Return (X, Y) of the center of cell containing provided text 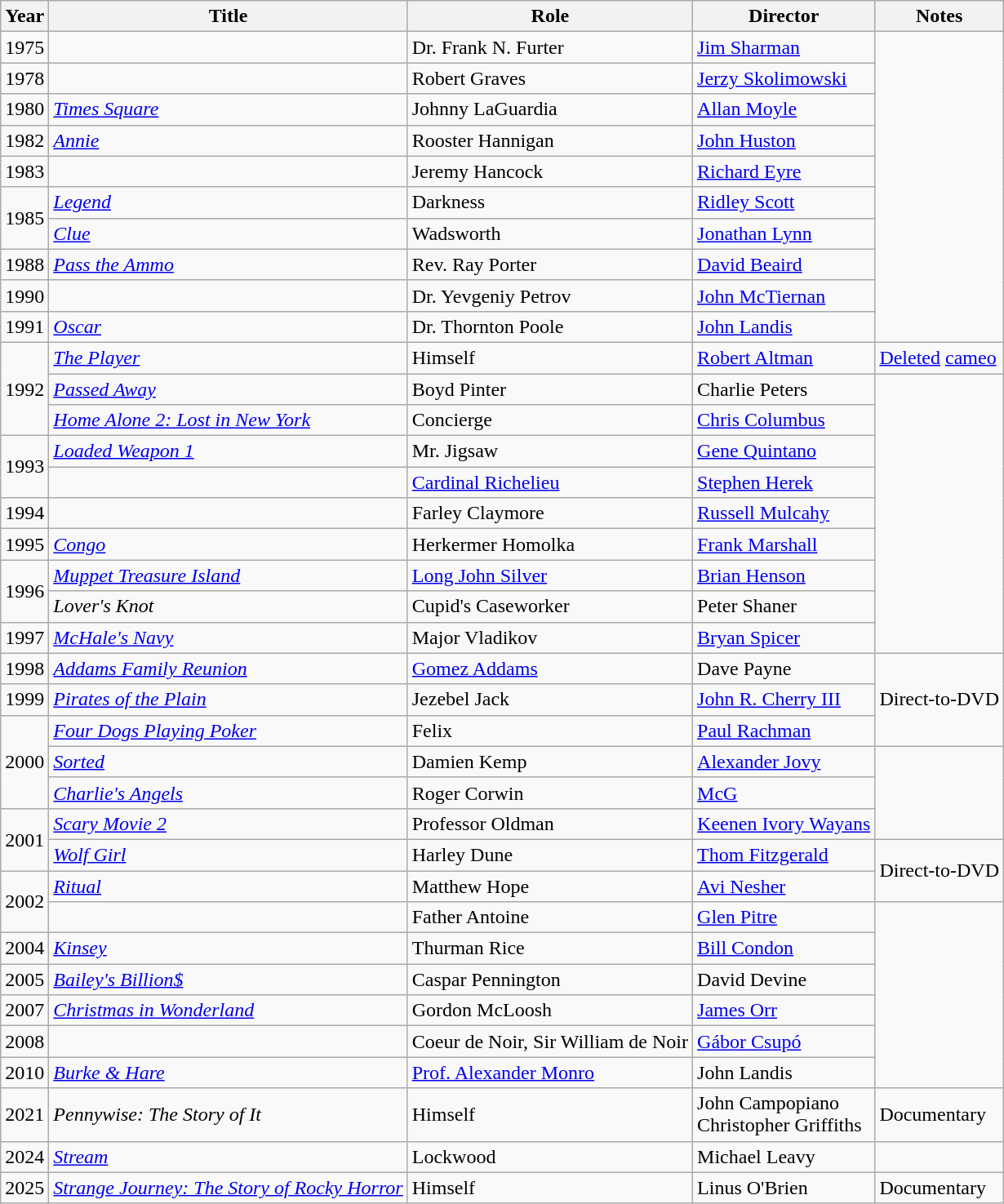
Gene Quintano (784, 451)
Bill Condon (784, 949)
Roger Corwin (550, 793)
McHale's Navy (229, 638)
Rev. Ray Porter (550, 264)
Dave Payne (784, 669)
1993 (24, 467)
Pirates of the Plain (229, 700)
Cupid's Caseworker (550, 606)
Coeur de Noir, Sir William de Noir (550, 1042)
Father Antoine (550, 917)
Bailey's Billion$ (229, 980)
1975 (24, 47)
Major Vladikov (550, 638)
Muppet Treasure Island (229, 575)
2005 (24, 980)
Dr. Frank N. Furter (550, 47)
Lockwood (550, 1157)
Clue (229, 233)
Boyd Pinter (550, 389)
John Huston (784, 140)
2007 (24, 1011)
Charlie Peters (784, 389)
1995 (24, 544)
Annie (229, 140)
Prof. Alexander Monro (550, 1073)
Robert Altman (784, 358)
2004 (24, 949)
1992 (24, 389)
Strange Journey: The Story of Rocky Horror (229, 1188)
Times Square (229, 109)
Dr. Thornton Poole (550, 327)
David Devine (784, 980)
Sorted (229, 762)
Russell Mulcahy (784, 513)
Jim Sharman (784, 47)
Herkermer Homolka (550, 544)
Cardinal Richelieu (550, 482)
Legend (229, 202)
Year (24, 16)
2008 (24, 1042)
Ridley Scott (784, 202)
1990 (24, 295)
Stephen Herek (784, 482)
1996 (24, 591)
1997 (24, 638)
Deleted cameo (940, 358)
1980 (24, 109)
Concierge (550, 420)
Paul Rachman (784, 731)
Brian Henson (784, 575)
Peter Shaner (784, 606)
2000 (24, 762)
David Beaird (784, 264)
Michael Leavy (784, 1157)
1994 (24, 513)
Christmas in Wonderland (229, 1011)
Richard Eyre (784, 171)
1988 (24, 264)
1999 (24, 700)
Role (550, 16)
Matthew Hope (550, 886)
Passed Away (229, 389)
Thom Fitzgerald (784, 855)
Title (229, 16)
Jonathan Lynn (784, 233)
2025 (24, 1188)
Kinsey (229, 949)
Alexander Jovy (784, 762)
Thurman Rice (550, 949)
John CampopianoChristopher Griffiths (784, 1115)
Frank Marshall (784, 544)
Burke & Hare (229, 1073)
Charlie's Angels (229, 793)
1978 (24, 78)
Home Alone 2: Lost in New York (229, 420)
Lover's Knot (229, 606)
Dr. Yevgeniy Petrov (550, 295)
Gomez Addams (550, 669)
John McTiernan (784, 295)
Scary Movie 2 (229, 824)
Addams Family Reunion (229, 669)
2001 (24, 839)
Oscar (229, 327)
Loaded Weapon 1 (229, 451)
1982 (24, 140)
Avi Nesher (784, 886)
1985 (24, 218)
Rooster Hannigan (550, 140)
John R. Cherry III (784, 700)
Four Dogs Playing Poker (229, 731)
1998 (24, 669)
Congo (229, 544)
Director (784, 16)
Glen Pitre (784, 917)
Mr. Jigsaw (550, 451)
2021 (24, 1115)
Long John Silver (550, 575)
2024 (24, 1157)
Gordon McLoosh (550, 1011)
James Orr (784, 1011)
Farley Claymore (550, 513)
Wadsworth (550, 233)
Felix (550, 731)
Damien Kemp (550, 762)
Chris Columbus (784, 420)
McG (784, 793)
1991 (24, 327)
Gábor Csupó (784, 1042)
Professor Oldman (550, 824)
Johnny LaGuardia (550, 109)
Ritual (229, 886)
2010 (24, 1073)
Robert Graves (550, 78)
Bryan Spicer (784, 638)
2002 (24, 901)
Harley Dune (550, 855)
The Player (229, 358)
Keenen Ivory Wayans (784, 824)
Darkness (550, 202)
Jezebel Jack (550, 700)
Caspar Pennington (550, 980)
Pass the Ammo (229, 264)
Allan Moyle (784, 109)
Jeremy Hancock (550, 171)
Jerzy Skolimowski (784, 78)
Stream (229, 1157)
Linus O'Brien (784, 1188)
Wolf Girl (229, 855)
Notes (940, 16)
Pennywise: The Story of It (229, 1115)
1983 (24, 171)
